Detect which cell encompasses the target text, then output its [X, Y] center coordinate. 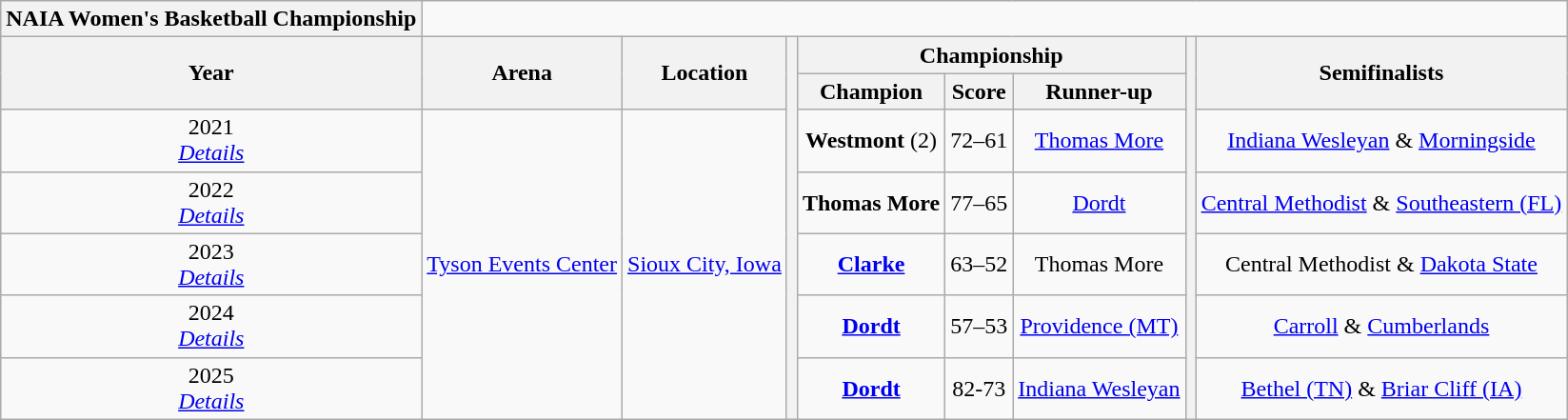
Carroll & Cumberlands [1381, 326]
Semifinalists [1381, 73]
82-73 [979, 389]
Providence (MT) [1099, 326]
Central Methodist & Southeastern (FL) [1381, 202]
Location [705, 73]
Clarke [870, 265]
NAIA Women's Basketball Championship [211, 19]
2022Details [211, 202]
Arena [522, 73]
Sioux City, Iowa [705, 265]
77–65 [979, 202]
63–52 [979, 265]
Indiana Wesleyan [1099, 389]
Bethel (TN) & Briar Cliff (IA) [1381, 389]
72–61 [979, 141]
Westmont (2) [870, 141]
57–53 [979, 326]
2025Details [211, 389]
Year [211, 73]
2024Details [211, 326]
Champion [870, 91]
Tyson Events Center [522, 265]
2023Details [211, 265]
2021Details [211, 141]
Indiana Wesleyan & Morningside [1381, 141]
Runner-up [1099, 91]
Central Methodist & Dakota State [1381, 265]
Score [979, 91]
Championship [991, 55]
